Capture the cell that displays the provided text and extract its [x, y] central coordinate. 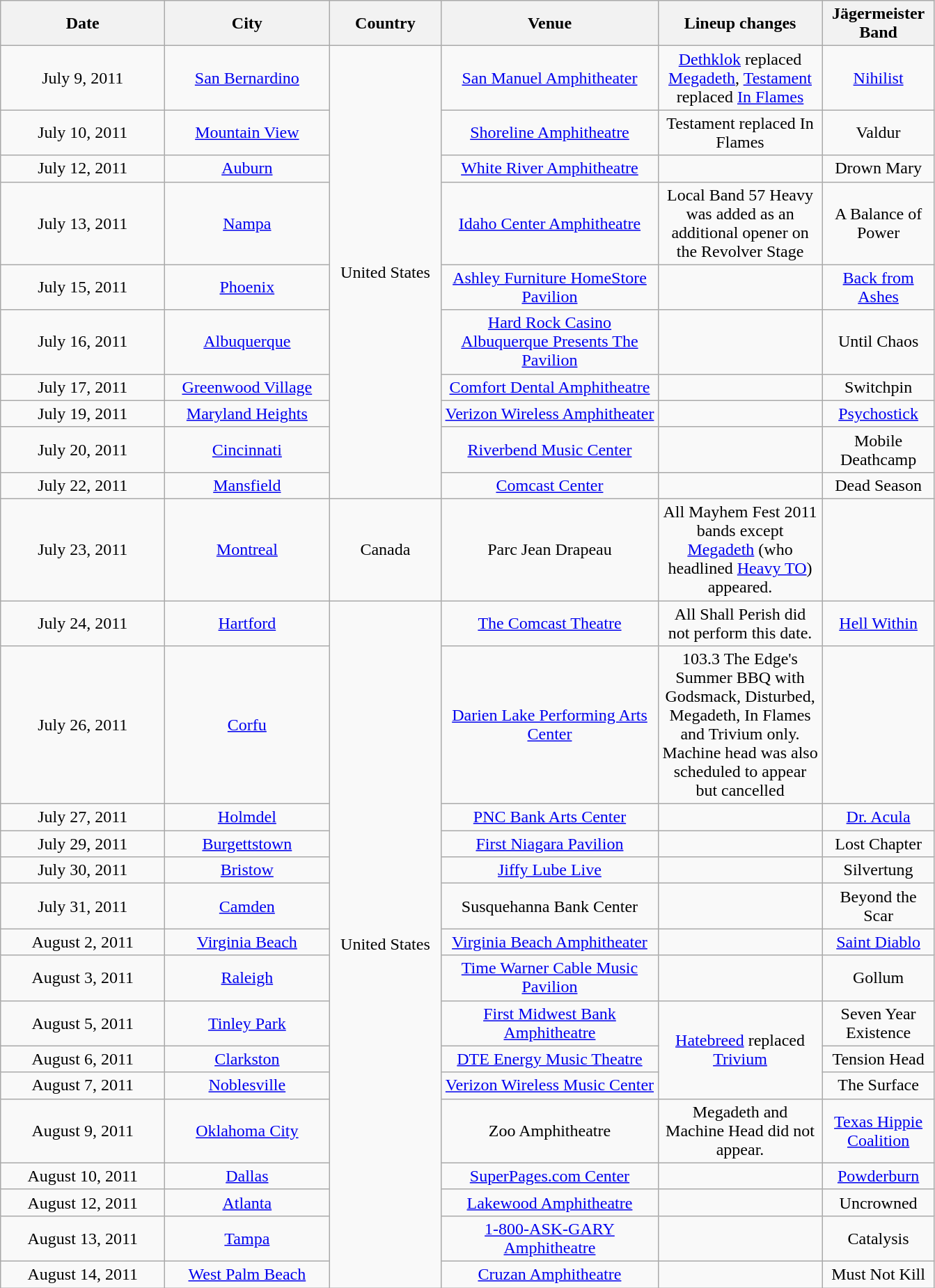
DTE Energy Music Theatre [550, 1059]
All Mayhem Fest 2011 bands except Megadeth (who headlined Heavy TO) appeared. [740, 549]
Montreal [247, 549]
Hard Rock Casino Albuquerque Presents The Pavilion [550, 342]
Parc Jean Drapeau [550, 549]
Nihilist [879, 78]
Drown Mary [879, 168]
Silvertung [879, 870]
Dead Season [879, 485]
July 30, 2011 [83, 870]
Greenwood Village [247, 387]
Burgettstown [247, 844]
PNC Bank Arts Center [550, 817]
August 13, 2011 [83, 1238]
Darien Lake Performing Arts Center [550, 725]
Phoenix [247, 287]
The Surface [879, 1085]
Psychostick [879, 414]
Nampa [247, 223]
West Palm Beach [247, 1274]
July 20, 2011 [83, 450]
Catalysis [879, 1238]
Raleigh [247, 977]
Virginia Beach [247, 942]
Clarkston [247, 1059]
August 14, 2011 [83, 1274]
First Midwest Bank Amphitheatre [550, 1023]
August 5, 2011 [83, 1023]
Shoreline Amphitheatre [550, 132]
Hartford [247, 622]
Comfort Dental Amphitheatre [550, 387]
July 31, 2011 [83, 906]
Jiffy Lube Live [550, 870]
Dr. Acula [879, 817]
San Bernardino [247, 78]
July 19, 2011 [83, 414]
August 10, 2011 [83, 1176]
Hell Within [879, 622]
Dallas [247, 1176]
Jägermeister Band [879, 24]
Texas Hippie Coalition [879, 1131]
Albuquerque [247, 342]
July 10, 2011 [83, 132]
Bristow [247, 870]
Country [386, 24]
Uncrowned [879, 1202]
Ashley Furniture HomeStore Pavilion [550, 287]
Maryland Heights [247, 414]
Valdur [879, 132]
A Balance of Power [879, 223]
Venue [550, 24]
July 26, 2011 [83, 725]
July 22, 2011 [83, 485]
Hatebreed replaced Trivium [740, 1050]
Saint Diablo [879, 942]
Gollum [879, 977]
Mountain View [247, 132]
Verizon Wireless Amphitheater [550, 414]
Local Band 57 Heavy was added as an additional opener on the Revolver Stage [740, 223]
Zoo Amphitheatre [550, 1131]
Time Warner Cable Music Pavilion [550, 977]
Mansfield [247, 485]
July 24, 2011 [83, 622]
Idaho Center Amphitheatre [550, 223]
All Shall Perish did not perform this date. [740, 622]
Noblesville [247, 1085]
First Niagara Pavilion [550, 844]
Comcast Center [550, 485]
Verizon Wireless Music Center [550, 1085]
Date [83, 24]
July 13, 2011 [83, 223]
Switchpin [879, 387]
1-800-ASK-GARY Amphitheatre [550, 1238]
Beyond the Scar [879, 906]
Tampa [247, 1238]
Must Not Kill [879, 1274]
White River Amphitheatre [550, 168]
103.3 The Edge's Summer BBQ with Godsmack, Disturbed, Megadeth, In Flames and Trivium only. Machine head was also scheduled to appear but cancelled [740, 725]
Riverbend Music Center [550, 450]
August 3, 2011 [83, 977]
July 12, 2011 [83, 168]
Oklahoma City [247, 1131]
July 17, 2011 [83, 387]
Tension Head [879, 1059]
Camden [247, 906]
Lakewood Amphitheatre [550, 1202]
August 2, 2011 [83, 942]
Cruzan Amphitheatre [550, 1274]
July 16, 2011 [83, 342]
Susquehanna Bank Center [550, 906]
August 7, 2011 [83, 1085]
Atlanta [247, 1202]
SuperPages.com Center [550, 1176]
Canada [386, 549]
July 27, 2011 [83, 817]
Seven Year Existence [879, 1023]
Auburn [247, 168]
Tinley Park [247, 1023]
Lineup changes [740, 24]
Mobile Deathcamp [879, 450]
July 15, 2011 [83, 287]
Holmdel [247, 817]
Dethklok replaced Megadeth, Testament replaced In Flames [740, 78]
August 12, 2011 [83, 1202]
Lost Chapter [879, 844]
August 6, 2011 [83, 1059]
July 9, 2011 [83, 78]
Back from Ashes [879, 287]
August 9, 2011 [83, 1131]
July 23, 2011 [83, 549]
Megadeth and Machine Head did not appear. [740, 1131]
Cincinnati [247, 450]
San Manuel Amphitheater [550, 78]
Powderburn [879, 1176]
The Comcast Theatre [550, 622]
Testament replaced In Flames [740, 132]
Corfu [247, 725]
Until Chaos [879, 342]
Virginia Beach Amphitheater [550, 942]
City [247, 24]
July 29, 2011 [83, 844]
